For the text-containing cell, return its midpoint in (x, y) coordinate format. 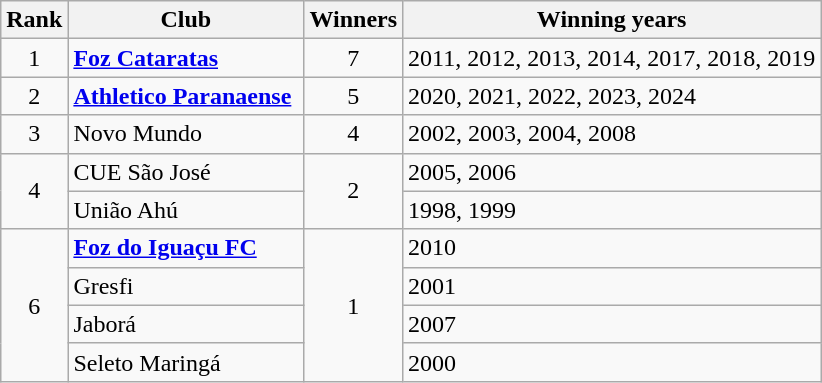
Foz do Iguaçu FC (186, 248)
União Ahú (186, 210)
CUE São José (186, 172)
Novo Mundo (186, 134)
2000 (612, 362)
Foz Cataratas (186, 58)
Jaborá (186, 324)
2007 (612, 324)
Winning years (612, 20)
2011, 2012, 2013, 2014, 2017, 2018, 2019 (612, 58)
2001 (612, 286)
Seleto Maringá (186, 362)
7 (354, 58)
1998, 1999 (612, 210)
2002, 2003, 2004, 2008 (612, 134)
5 (354, 96)
2010 (612, 248)
Gresfi (186, 286)
Winners (354, 20)
2020, 2021, 2022, 2023, 2024 (612, 96)
Club (186, 20)
Athletico Paranaense (186, 96)
6 (34, 305)
Rank (34, 20)
3 (34, 134)
2005, 2006 (612, 172)
